Output the (x, y) coordinate of the center of the cell containing the given text.  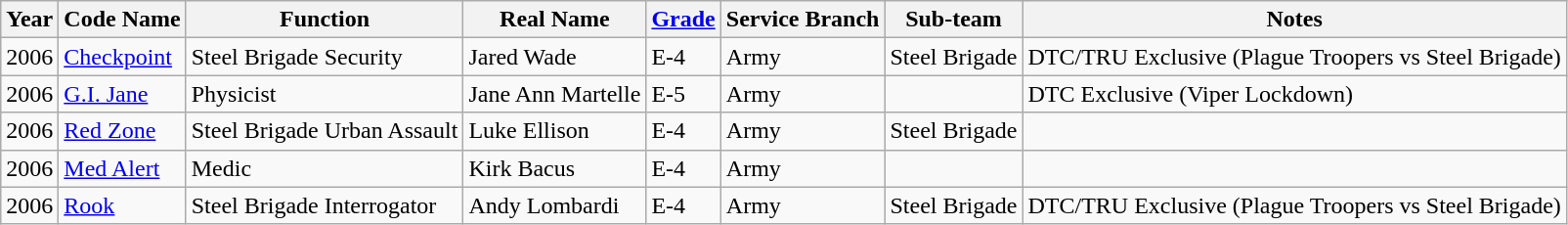
Year (29, 20)
E-5 (683, 94)
Medic (325, 168)
DTC Exclusive (Viper Lockdown) (1294, 94)
Red Zone (122, 131)
Kirk Bacus (555, 168)
Andy Lombardi (555, 205)
Jane Ann Martelle (555, 94)
Sub-team (954, 20)
Luke Ellison (555, 131)
Function (325, 20)
Real Name (555, 20)
Steel Brigade Security (325, 57)
Med Alert (122, 168)
Notes (1294, 20)
Checkpoint (122, 57)
Steel Brigade Interrogator (325, 205)
G.I. Jane (122, 94)
Code Name (122, 20)
Rook (122, 205)
Physicist (325, 94)
Grade (683, 20)
Jared Wade (555, 57)
Service Branch (803, 20)
Steel Brigade Urban Assault (325, 131)
